Extract the [x, y] coordinate from the center of the cell holding the provided text.  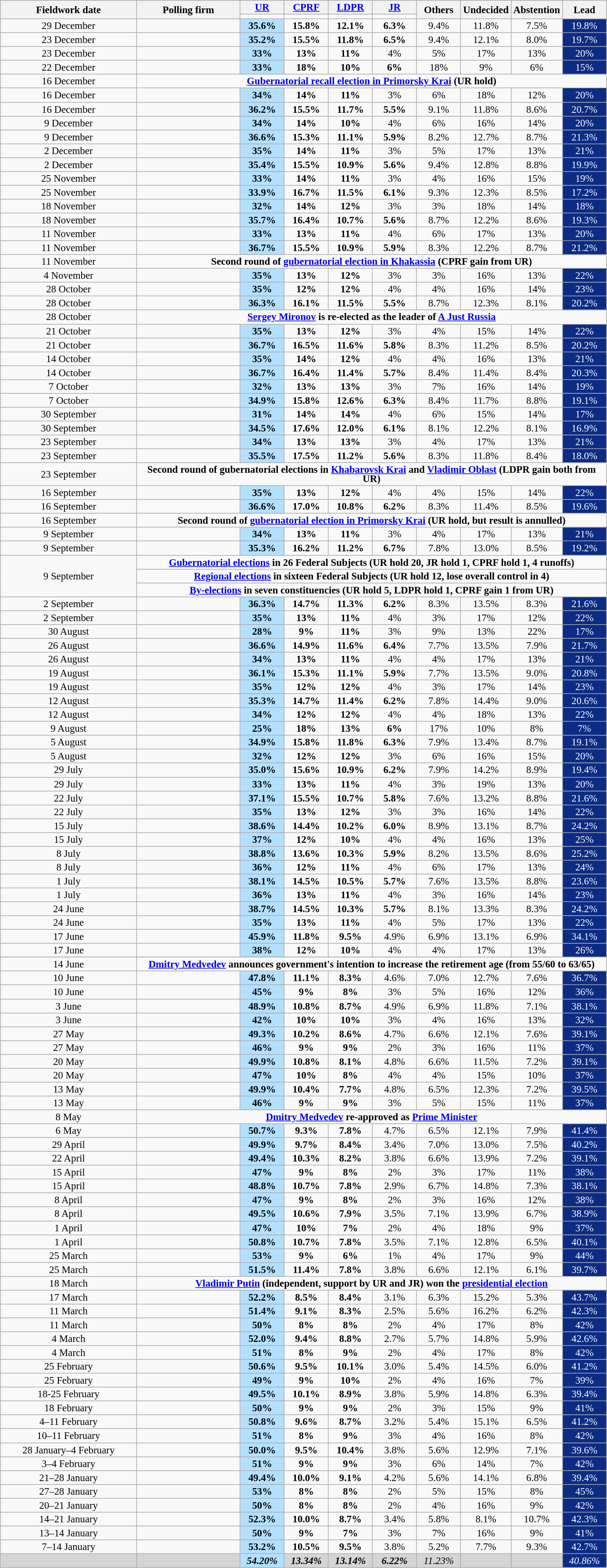
17.5% [306, 456]
Dmitry Medvedev announces government's intention to increase the retirement age (from 55/60 to 63/65) [371, 964]
14.2% [486, 770]
39.6% [585, 1450]
19.3% [585, 220]
Polling firm [188, 10]
17.6% [306, 428]
Undecided [486, 10]
4.2% [395, 1478]
20.3% [585, 373]
13.14% [350, 1561]
3.0% [395, 1367]
15.1% [486, 1422]
36.2% [262, 109]
42.6% [585, 1339]
Abstention [536, 10]
Second round of gubernatorial election in Primorsky Krai (UR hold, but result is annulled) [371, 521]
7–14 January [68, 1547]
54.20% [262, 1561]
44% [585, 1255]
40.86% [585, 1561]
36.1% [262, 673]
35.4% [262, 165]
42.7% [585, 1547]
38.8% [262, 853]
50.6% [262, 1367]
31% [262, 414]
19.4% [585, 770]
LDPR [350, 7]
25.2% [585, 853]
49% [262, 1381]
14.9% [306, 645]
15.2% [486, 1297]
48.9% [262, 1006]
30 August [68, 632]
40.2% [585, 1145]
50.7% [262, 1131]
43.7% [585, 1297]
51.4% [262, 1311]
UR [262, 7]
18-25 February [68, 1394]
53.2% [262, 1547]
4.6% [395, 978]
16.9% [585, 428]
6.4% [395, 645]
52.3% [262, 1519]
By-elections in seven constituencies (UR hold 5, LDPR hold 1, CPRF gain 1 from UR) [371, 590]
29 April [68, 1145]
34.5% [262, 428]
CPRF [306, 7]
Gubernatorial recall election in Primorsky Krai (UR hold) [371, 82]
23.6% [585, 881]
Others [439, 10]
20.6% [585, 701]
19.7% [585, 40]
14.1% [486, 1478]
3.1% [395, 1297]
38.9% [585, 1214]
35.5% [262, 456]
8.0% [536, 40]
Gubernatorial elections in 26 Federal Subjects (UR hold 20, JR hold 1, CPRF hold 1, 4 runoffs) [371, 562]
7.3% [536, 1186]
2.9% [395, 1186]
39.5% [585, 1089]
21–28 January [68, 1478]
13.3% [486, 909]
45.9% [262, 937]
27–28 January [68, 1491]
Lead [585, 10]
47.8% [262, 978]
52.2% [262, 1297]
21.2% [585, 248]
12.9% [486, 1450]
40.1% [585, 1242]
4 November [68, 276]
16.1% [306, 303]
18 February [68, 1408]
6.22% [395, 1561]
41.4% [585, 1131]
3–4 February [68, 1464]
5.2% [439, 1547]
8 May [68, 1117]
4–11 February [68, 1422]
20.8% [585, 673]
37.1% [262, 798]
11.23% [439, 1561]
16.5% [306, 345]
18.0% [585, 456]
13–14 January [68, 1533]
Vladimir Putin (independent, support by UR and JR) won the presidential election [371, 1284]
24% [585, 867]
28 January–4 February [68, 1450]
34.1% [585, 937]
9 August [68, 729]
3.2% [395, 1422]
18 March [68, 1284]
10.6% [306, 1214]
Sergey Mironov is re-elected as the leader of A Just Russia [371, 317]
48.8% [262, 1186]
35.2% [262, 40]
1% [395, 1255]
49.3% [262, 1034]
11.3% [350, 604]
13.34% [306, 1561]
13.2% [486, 798]
22 December [68, 68]
21.7% [585, 645]
51.5% [262, 1270]
26% [585, 950]
13.6% [306, 853]
52.0% [262, 1339]
2.7% [395, 1339]
Second round of gubernatorial election in Khakassia (CPRF gain from UR) [371, 262]
17 March [68, 1297]
28% [262, 632]
17.2% [585, 192]
29 December [68, 26]
50.0% [262, 1450]
6.8% [536, 1478]
33.9% [262, 192]
19.2% [585, 548]
14–21 January [68, 1519]
JR [395, 7]
10–11 February [68, 1436]
38.6% [262, 826]
2.5% [395, 1311]
39% [585, 1381]
13.4% [486, 742]
39.7% [585, 1270]
17.0% [306, 507]
20–21 January [68, 1505]
35.7% [262, 220]
19.8% [585, 26]
22 April [68, 1158]
35.6% [262, 26]
12.6% [350, 400]
6 May [68, 1131]
5.3% [536, 1297]
15.6% [306, 770]
12.0% [350, 428]
14 June [68, 964]
9.6% [306, 1422]
Fieldwork date [68, 10]
20.7% [585, 109]
38.7% [262, 909]
Regional elections in sixteen Federal Subjects (UR hold 12, lose overall control in 4) [371, 576]
21.3% [585, 137]
16.7% [306, 192]
19.6% [585, 507]
19.9% [585, 165]
Second round of gubernatorial elections in Khabarovsk Krai and Vladimir Oblast (LDPR gain both from UR) [371, 474]
Dmitry Medvedev re-approved as Prime Minister [371, 1117]
35.0% [262, 770]
9.7% [306, 1145]
